Provide the (X, Y) coordinate of the cell's center where the given text is located.  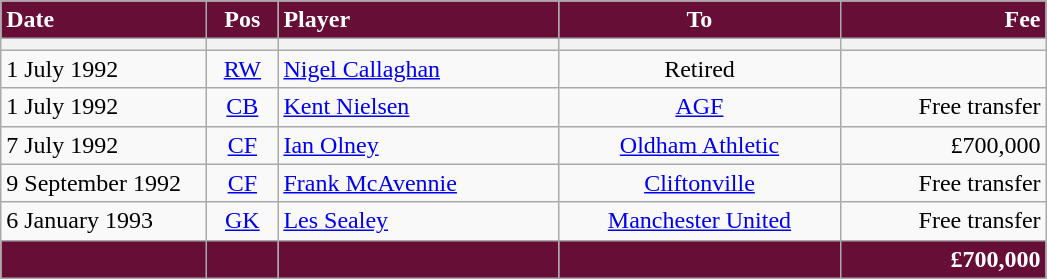
Ian Olney (418, 145)
Les Sealey (418, 221)
Cliftonville (700, 183)
6 January 1993 (104, 221)
Oldham Athletic (700, 145)
To (700, 20)
AGF (700, 107)
9 September 1992 (104, 183)
Nigel Callaghan (418, 69)
RW (242, 69)
Fee (943, 20)
7 July 1992 (104, 145)
Date (104, 20)
CB (242, 107)
Manchester United (700, 221)
Frank McAvennie (418, 183)
Player (418, 20)
Kent Nielsen (418, 107)
GK (242, 221)
Retired (700, 69)
Pos (242, 20)
